Return [X, Y] of the center of cell containing provided text 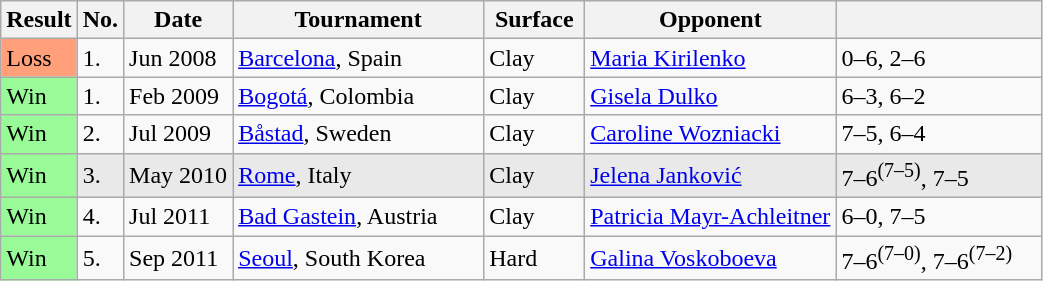
Feb 2009 [178, 96]
Patricia Mayr-Achleitner [710, 217]
Seoul, South Korea [358, 258]
May 2010 [178, 176]
Result [39, 20]
Bad Gastein, Austria [358, 217]
Galina Voskoboeva [710, 258]
Surface [534, 20]
Jun 2008 [178, 58]
4. [100, 217]
Båstad, Sweden [358, 134]
7–5, 6–4 [939, 134]
0–6, 2–6 [939, 58]
Date [178, 20]
6–0, 7–5 [939, 217]
Tournament [358, 20]
Loss [39, 58]
2. [100, 134]
Rome, Italy [358, 176]
Sep 2011 [178, 258]
3. [100, 176]
Opponent [710, 20]
6–3, 6–2 [939, 96]
Gisela Dulko [710, 96]
5. [100, 258]
7–6(7–0), 7–6(7–2) [939, 258]
No. [100, 20]
Barcelona, Spain [358, 58]
Caroline Wozniacki [710, 134]
Hard [534, 258]
Jul 2011 [178, 217]
Maria Kirilenko [710, 58]
Jelena Janković [710, 176]
Jul 2009 [178, 134]
7–6(7–5), 7–5 [939, 176]
Bogotá, Colombia [358, 96]
